Determine the (x, y) coordinate at the center of the cell enclosing the given text.  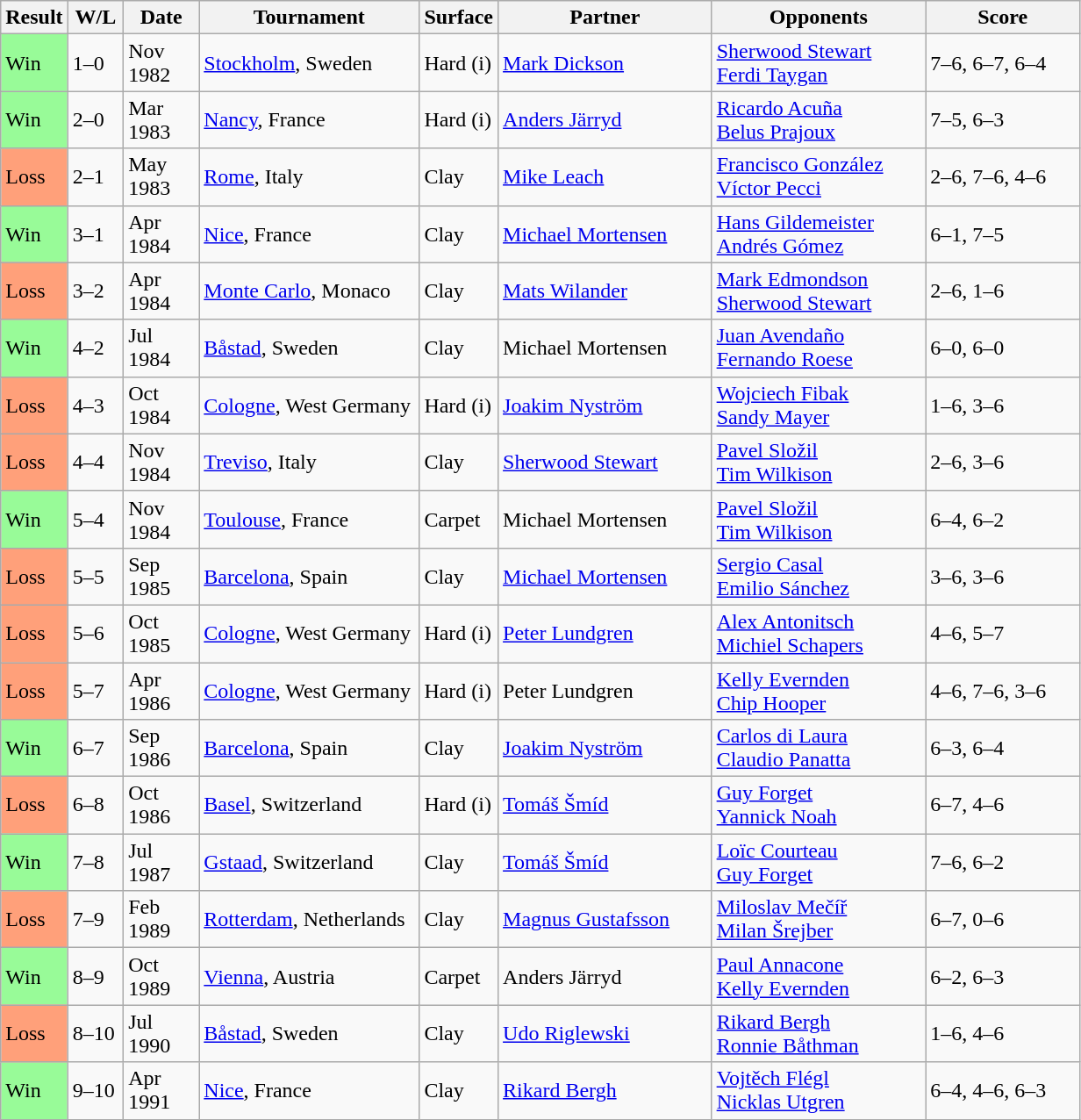
Francisco González Víctor Pecci (819, 177)
Vojtěch Flégl Nicklas Utgren (819, 1090)
Apr 1991 (161, 1090)
9–10 (96, 1090)
7–8 (96, 862)
Apr 1986 (161, 690)
8–9 (96, 976)
Loïc Courteau Guy Forget (819, 862)
Sergio Casal Emilio Sánchez (819, 576)
1–6, 3–6 (1003, 406)
6–7 (96, 748)
2–0 (96, 119)
6–1, 7–5 (1003, 233)
Partner (605, 18)
Basel, Switzerland (309, 806)
Mar 1983 (161, 119)
5–4 (96, 520)
Rome, Italy (309, 177)
6–4, 4–6, 6–3 (1003, 1090)
6–2, 6–3 (1003, 976)
5–5 (96, 576)
Guy Forget Yannick Noah (819, 806)
4–2 (96, 348)
7–6, 6–7, 6–4 (1003, 63)
Rikard Bergh (605, 1090)
7–5, 6–3 (1003, 119)
Result (34, 18)
Mike Leach (605, 177)
Sep 1986 (161, 748)
Udo Riglewski (605, 1034)
Gstaad, Switzerland (309, 862)
Stockholm, Sweden (309, 63)
Jul 1990 (161, 1034)
Surface (459, 18)
Toulouse, France (309, 520)
Jul 1987 (161, 862)
Tournament (309, 18)
1–0 (96, 63)
Mats Wilander (605, 291)
3–1 (96, 233)
6–0, 6–0 (1003, 348)
7–9 (96, 920)
Sep 1985 (161, 576)
Magnus Gustafsson (605, 920)
3–2 (96, 291)
6–3, 6–4 (1003, 748)
4–6, 5–7 (1003, 634)
4–4 (96, 462)
6–8 (96, 806)
7–6, 6–2 (1003, 862)
4–6, 7–6, 3–6 (1003, 690)
Hans Gildemeister Andrés Gómez (819, 233)
Oct 1989 (161, 976)
Monte Carlo, Monaco (309, 291)
Juan Avendaño Fernando Roese (819, 348)
Opponents (819, 18)
Oct 1986 (161, 806)
4–3 (96, 406)
5–6 (96, 634)
1–6, 4–6 (1003, 1034)
Paul Annacone Kelly Evernden (819, 976)
Mark Edmondson Sherwood Stewart (819, 291)
Kelly Evernden Chip Hooper (819, 690)
2–6, 3–6 (1003, 462)
Sherwood Stewart (605, 462)
Sherwood Stewart Ferdi Taygan (819, 63)
Jul 1984 (161, 348)
6–4, 6–2 (1003, 520)
8–10 (96, 1034)
Rikard Bergh Ronnie Båthman (819, 1034)
6–7, 4–6 (1003, 806)
Treviso, Italy (309, 462)
Ricardo Acuña Belus Prajoux (819, 119)
Mark Dickson (605, 63)
5–7 (96, 690)
May 1983 (161, 177)
Wojciech Fibak Sandy Mayer (819, 406)
Carlos di Laura Claudio Panatta (819, 748)
Feb 1989 (161, 920)
Vienna, Austria (309, 976)
Rotterdam, Netherlands (309, 920)
Nancy, France (309, 119)
Oct 1984 (161, 406)
Oct 1985 (161, 634)
2–1 (96, 177)
Miloslav Mečíř Milan Šrejber (819, 920)
Score (1003, 18)
W/L (96, 18)
Date (161, 18)
2–6, 1–6 (1003, 291)
3–6, 3–6 (1003, 576)
Alex Antonitsch Michiel Schapers (819, 634)
2–6, 7–6, 4–6 (1003, 177)
Nov 1982 (161, 63)
6–7, 0–6 (1003, 920)
